Determine the (x, y) coordinate at the center of the cell enclosing the given text.  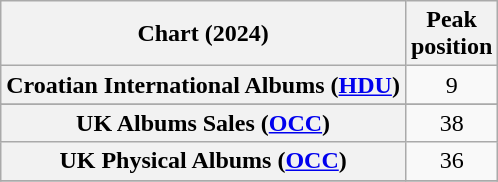
UK Albums Sales (OCC) (204, 123)
Croatian International Albums (HDU) (204, 85)
9 (451, 85)
UK Physical Albums (OCC) (204, 161)
38 (451, 123)
Peakposition (451, 34)
36 (451, 161)
Chart (2024) (204, 34)
